Capture the cell that displays the provided text and extract its (X, Y) central coordinate. 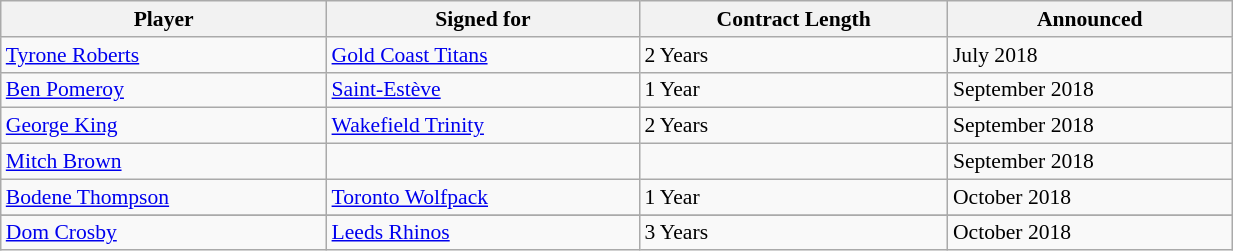
Announced (1090, 19)
Wakefield Trinity (484, 126)
Dom Crosby (164, 233)
Contract Length (794, 19)
Tyrone Roberts (164, 55)
Leeds Rhinos (484, 233)
Player (164, 19)
George King (164, 126)
July 2018 (1090, 55)
Mitch Brown (164, 162)
Toronto Wolfpack (484, 197)
Saint-Estève (484, 90)
Signed for (484, 19)
Bodene Thompson (164, 197)
Gold Coast Titans (484, 55)
Ben Pomeroy (164, 90)
3 Years (794, 233)
